Find where the given text appears and provide that cell's center as (x, y) coordinate. 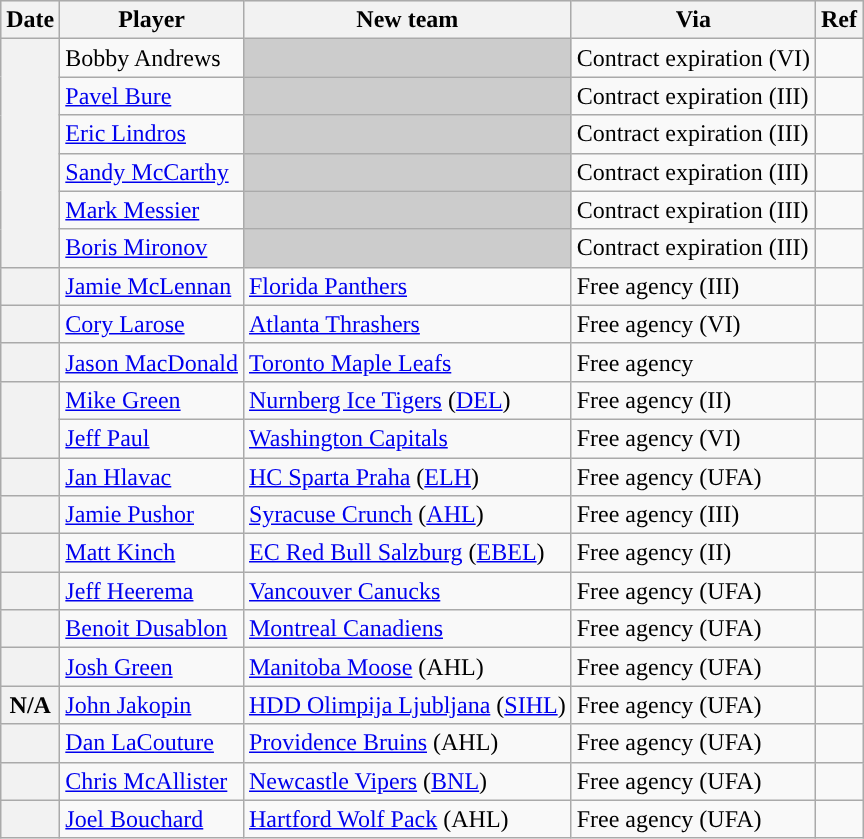
Toronto Maple Leafs (407, 362)
Jan Hlavac (152, 477)
EC Red Bull Salzburg (EBEL) (407, 553)
John Jakopin (152, 705)
Mark Messier (152, 210)
Manitoba Moose (AHL) (407, 667)
Syracuse Crunch (AHL) (407, 515)
Hartford Wolf Pack (AHL) (407, 819)
Joel Bouchard (152, 819)
Date (30, 20)
Jeff Paul (152, 438)
Pavel Bure (152, 96)
Jason MacDonald (152, 362)
Washington Capitals (407, 438)
Jamie Pushor (152, 515)
Contract expiration (VI) (693, 58)
Cory Larose (152, 324)
HDD Olimpija Ljubljana (SIHL) (407, 705)
Mike Green (152, 400)
New team (407, 20)
Bobby Andrews (152, 58)
HC Sparta Praha (ELH) (407, 477)
Dan LaCouture (152, 743)
Free agency (693, 362)
Montreal Canadiens (407, 629)
Providence Bruins (AHL) (407, 743)
Benoit Dusablon (152, 629)
Vancouver Canucks (407, 591)
Chris McAllister (152, 781)
Sandy McCarthy (152, 172)
Player (152, 20)
Florida Panthers (407, 286)
Via (693, 20)
Jamie McLennan (152, 286)
N/A (30, 705)
Atlanta Thrashers (407, 324)
Eric Lindros (152, 134)
Nurnberg Ice Tigers (DEL) (407, 400)
Boris Mironov (152, 248)
Newcastle Vipers (BNL) (407, 781)
Josh Green (152, 667)
Jeff Heerema (152, 591)
Ref (838, 20)
Matt Kinch (152, 553)
